Pinpoint the cell where the given text exists, returning its (x, y) midpoint coordinate. 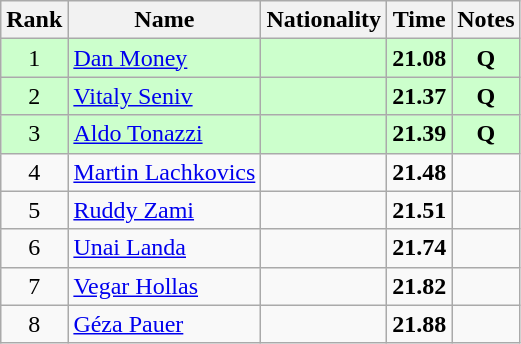
Dan Money (164, 58)
Aldo Tonazzi (164, 134)
4 (34, 172)
3 (34, 134)
Géza Pauer (164, 324)
Ruddy Zami (164, 210)
Notes (486, 20)
21.39 (420, 134)
6 (34, 248)
21.51 (420, 210)
Time (420, 20)
Rank (34, 20)
21.48 (420, 172)
Martin Lachkovics (164, 172)
Unai Landa (164, 248)
21.88 (420, 324)
21.82 (420, 286)
21.08 (420, 58)
Name (164, 20)
5 (34, 210)
Vitaly Seniv (164, 96)
21.74 (420, 248)
7 (34, 286)
8 (34, 324)
1 (34, 58)
Vegar Hollas (164, 286)
2 (34, 96)
Nationality (324, 20)
21.37 (420, 96)
